From the cell containing the given text, extract its center point as (x, y) coordinate. 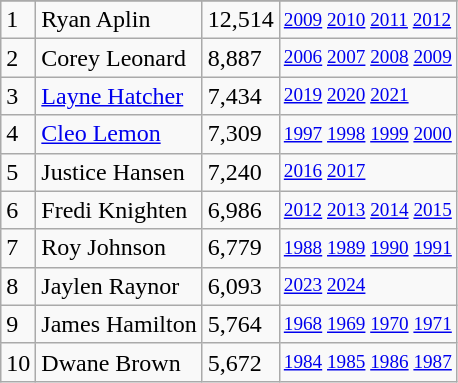
1984 1985 1986 1987 (368, 362)
Corey Leonard (119, 58)
1997 1998 1999 2000 (368, 134)
2 (18, 58)
7 (18, 248)
Fredi Knighten (119, 210)
2019 2020 2021 (368, 96)
3 (18, 96)
6,779 (240, 248)
10 (18, 362)
8 (18, 286)
6 (18, 210)
Ryan Aplin (119, 20)
5,764 (240, 324)
Cleo Lemon (119, 134)
Roy Johnson (119, 248)
7,434 (240, 96)
7,240 (240, 172)
6,093 (240, 286)
5 (18, 172)
4 (18, 134)
Dwane Brown (119, 362)
2009 2010 2011 2012 (368, 20)
2023 2024 (368, 286)
James Hamilton (119, 324)
2006 2007 2008 2009 (368, 58)
2016 2017 (368, 172)
1968 1969 1970 1971 (368, 324)
8,887 (240, 58)
7,309 (240, 134)
1 (18, 20)
12,514 (240, 20)
9 (18, 324)
6,986 (240, 210)
5,672 (240, 362)
Jaylen Raynor (119, 286)
Layne Hatcher (119, 96)
2012 2013 2014 2015 (368, 210)
Justice Hansen (119, 172)
1988 1989 1990 1991 (368, 248)
